Capture the cell that displays the provided text and extract its (X, Y) central coordinate. 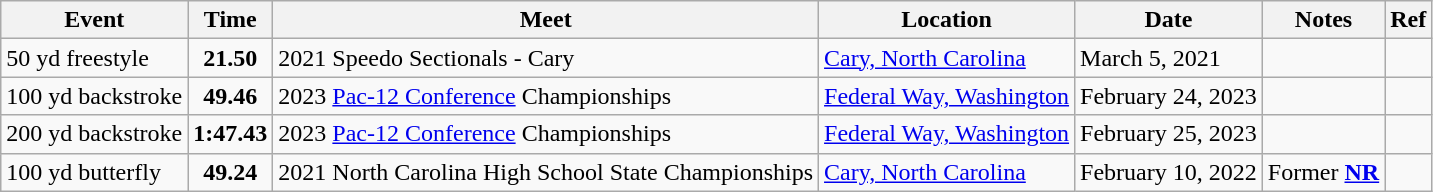
1:47.43 (230, 134)
49.46 (230, 96)
Ref (1408, 20)
February 10, 2022 (1169, 172)
49.24 (230, 172)
Time (230, 20)
Notes (1323, 20)
2021 North Carolina High School State Championships (546, 172)
Meet (546, 20)
February 25, 2023 (1169, 134)
February 24, 2023 (1169, 96)
Location (947, 20)
100 yd backstroke (94, 96)
Event (94, 20)
21.50 (230, 58)
2021 Speedo Sectionals - Cary (546, 58)
50 yd freestyle (94, 58)
200 yd backstroke (94, 134)
Date (1169, 20)
100 yd butterfly (94, 172)
March 5, 2021 (1169, 58)
Former NR (1323, 172)
